For the text-containing cell, return its midpoint in [x, y] coordinate format. 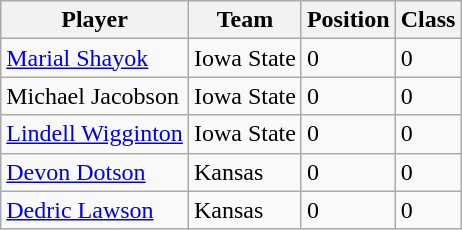
Devon Dotson [95, 172]
Dedric Lawson [95, 210]
Team [244, 20]
Player [95, 20]
Michael Jacobson [95, 96]
Lindell Wigginton [95, 134]
Position [348, 20]
Marial Shayok [95, 58]
Class [428, 20]
